For the text-containing cell, return its midpoint in [x, y] coordinate format. 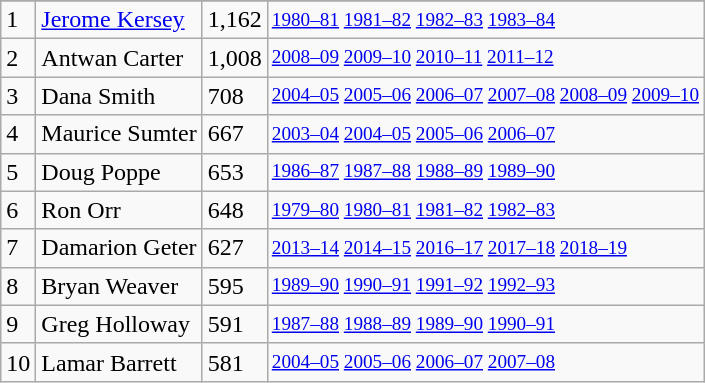
1,162 [234, 20]
1979–80 1980–81 1981–82 1982–83 [485, 210]
1987–88 1988–89 1989–90 1990–91 [485, 324]
591 [234, 324]
Damarion Geter [119, 248]
1986–87 1987–88 1988–89 1989–90 [485, 172]
Bryan Weaver [119, 286]
1,008 [234, 58]
Dana Smith [119, 96]
Ron Orr [119, 210]
Maurice Sumter [119, 134]
2004–05 2005–06 2006–07 2007–08 [485, 362]
2008–09 2009–10 2010–11 2011–12 [485, 58]
2 [18, 58]
1 [18, 20]
4 [18, 134]
3 [18, 96]
Lamar Barrett [119, 362]
7 [18, 248]
581 [234, 362]
Antwan Carter [119, 58]
5 [18, 172]
9 [18, 324]
1980–81 1981–82 1982–83 1983–84 [485, 20]
667 [234, 134]
10 [18, 362]
Greg Holloway [119, 324]
708 [234, 96]
2003–04 2004–05 2005–06 2006–07 [485, 134]
595 [234, 286]
648 [234, 210]
2013–14 2014–15 2016–17 2017–18 2018–19 [485, 248]
Jerome Kersey [119, 20]
627 [234, 248]
653 [234, 172]
1989–90 1990–91 1991–92 1992–93 [485, 286]
8 [18, 286]
6 [18, 210]
2004–05 2005–06 2006–07 2007–08 2008–09 2009–10 [485, 96]
Doug Poppe [119, 172]
